For the text-containing cell, return its midpoint in (x, y) coordinate format. 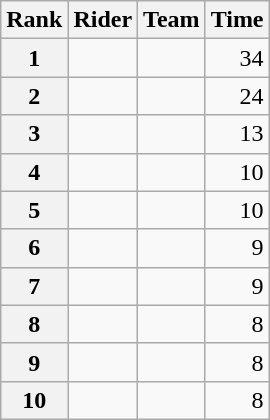
13 (237, 134)
Rider (103, 20)
7 (34, 286)
5 (34, 210)
4 (34, 172)
2 (34, 96)
Team (172, 20)
Time (237, 20)
6 (34, 248)
24 (237, 96)
Rank (34, 20)
1 (34, 58)
3 (34, 134)
34 (237, 58)
